Scan for the cell matching the given text and deliver its (x, y) coordinate at center. 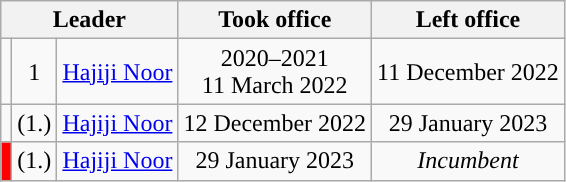
11 December 2022 (468, 72)
Took office (275, 20)
Leader (90, 20)
2020–2021 11 March 2022 (275, 72)
Left office (468, 20)
Incumbent (468, 161)
12 December 2022 (275, 123)
1 (34, 72)
